Return (x, y) of the center of cell containing provided text 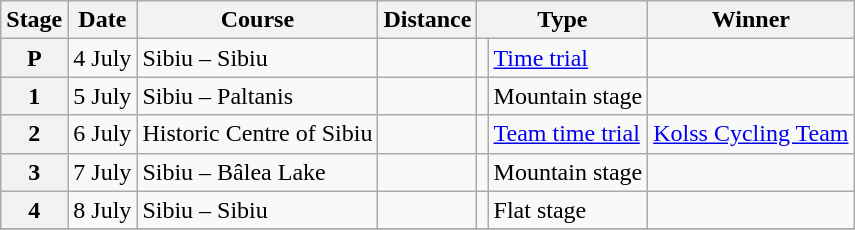
2 (34, 134)
Historic Centre of Sibiu (258, 134)
Date (102, 20)
Sibiu – Bâlea Lake (258, 172)
Flat stage (568, 210)
1 (34, 96)
4 (34, 210)
4 July (102, 58)
6 July (102, 134)
P (34, 58)
7 July (102, 172)
3 (34, 172)
Type (562, 20)
Time trial (568, 58)
Team time trial (568, 134)
Sibiu – Paltanis (258, 96)
8 July (102, 210)
Course (258, 20)
Winner (751, 20)
Stage (34, 20)
5 July (102, 96)
Kolss Cycling Team (751, 134)
Distance (428, 20)
